Find where the given text appears and provide that cell's center as (x, y) coordinate. 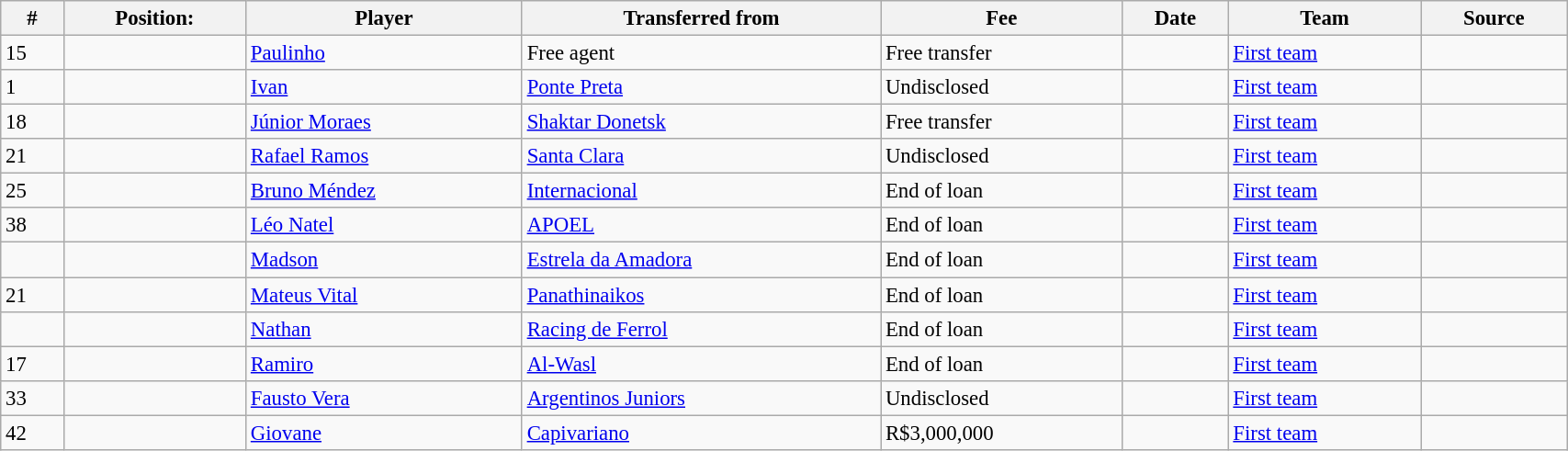
42 (32, 433)
Léo Natel (384, 225)
Bruno Méndez (384, 191)
Argentinos Juniors (701, 398)
Fee (1001, 18)
Estrela da Amadora (701, 260)
25 (32, 191)
Ramiro (384, 364)
R$3,000,000 (1001, 433)
Transferred from (701, 18)
Fausto Vera (384, 398)
Source (1494, 18)
Team (1325, 18)
Giovane (384, 433)
1 (32, 87)
Racing de Ferrol (701, 329)
18 (32, 122)
Date (1176, 18)
Madson (384, 260)
Capivariano (701, 433)
# (32, 18)
Panathinaikos (701, 295)
Player (384, 18)
15 (32, 53)
17 (32, 364)
38 (32, 225)
Nathan (384, 329)
APOEL (701, 225)
Ivan (384, 87)
Al-Wasl (701, 364)
Mateus Vital (384, 295)
Free agent (701, 53)
33 (32, 398)
Ponte Preta (701, 87)
Paulinho (384, 53)
Rafael Ramos (384, 156)
Júnior Moraes (384, 122)
Position: (154, 18)
Internacional (701, 191)
Santa Clara (701, 156)
Shaktar Donetsk (701, 122)
